Pinpoint the cell where the given text exists, returning its (x, y) midpoint coordinate. 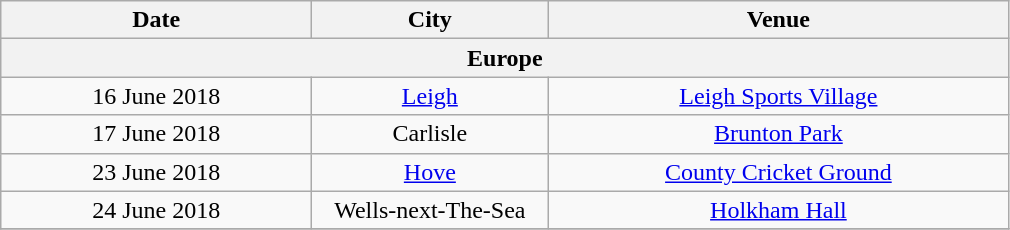
Holkham Hall (778, 210)
Leigh (430, 96)
Date (156, 20)
Leigh Sports Village (778, 96)
Carlisle (430, 134)
17 June 2018 (156, 134)
23 June 2018 (156, 172)
Hove (430, 172)
County Cricket Ground (778, 172)
City (430, 20)
Brunton Park (778, 134)
Wells-next-The-Sea (430, 210)
24 June 2018 (156, 210)
16 June 2018 (156, 96)
Venue (778, 20)
Europe (505, 58)
